Detect which cell encompasses the target text, then output its (x, y) center coordinate. 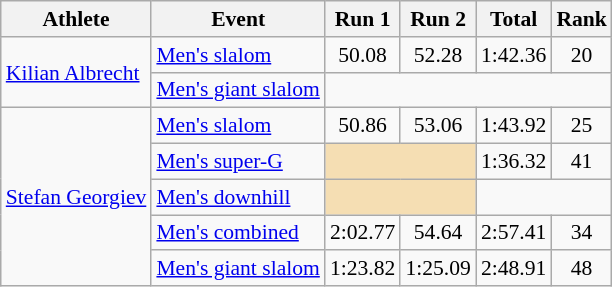
41 (582, 162)
48 (582, 269)
Athlete (76, 19)
Men's super-G (238, 162)
25 (582, 126)
20 (582, 55)
Men's combined (238, 233)
Men's downhill (238, 197)
Total (514, 19)
1:36.32 (514, 162)
52.28 (438, 55)
1:23.82 (362, 269)
Kilian Albrecht (76, 72)
1:43.92 (514, 126)
2:57.41 (514, 233)
1:42.36 (514, 55)
50.86 (362, 126)
1:25.09 (438, 269)
34 (582, 233)
Run 2 (438, 19)
Event (238, 19)
Run 1 (362, 19)
50.08 (362, 55)
2:48.91 (514, 269)
53.06 (438, 126)
Rank (582, 19)
Stefan Georgiev (76, 197)
54.64 (438, 233)
2:02.77 (362, 233)
